Output the [X, Y] coordinate of the center of the cell containing the given text.  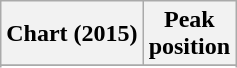
Chart (2015) [72, 34]
Peak position [189, 34]
